Provide the [X, Y] coordinate of the cell's center where the given text is located.  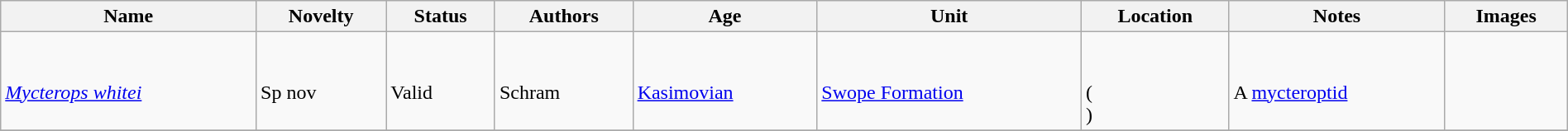
Kasimovian [724, 81]
Authors [564, 16]
Novelty [321, 16]
A mycteroptid [1336, 81]
Valid [441, 81]
Age [724, 16]
Sp nov [321, 81]
Name [129, 16]
Mycterops whitei [129, 81]
Images [1506, 16]
() [1155, 81]
Schram [564, 81]
Notes [1336, 16]
Swope Formation [949, 81]
Location [1155, 16]
Unit [949, 16]
Status [441, 16]
